Find where the given text appears and provide that cell's center as (X, Y) coordinate. 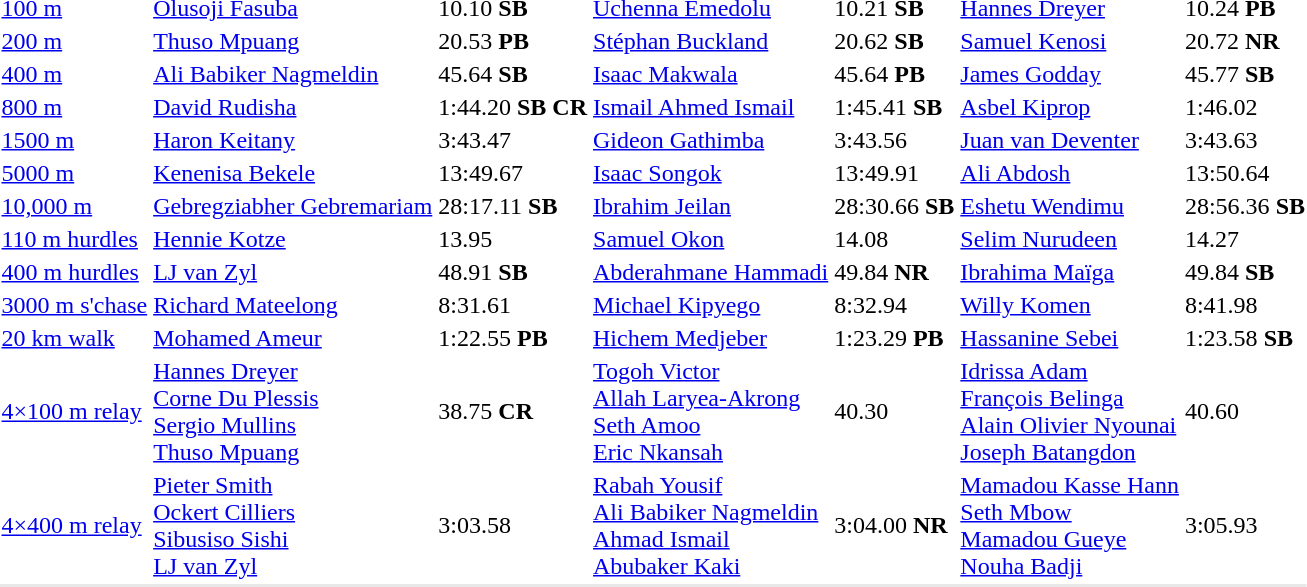
49.84 NR (894, 272)
James Godday (1070, 74)
Togoh VictorAllah Laryea-AkrongSeth AmooEric Nkansah (711, 412)
Samuel Okon (711, 239)
Eshetu Wendimu (1070, 206)
3:43.56 (894, 140)
Abderahmane Hammadi (711, 272)
45.64 PB (894, 74)
3:05.93 (1244, 526)
Gideon Gathimba (711, 140)
4×100 m relay (74, 412)
4×400 m relay (74, 526)
14.27 (1244, 239)
Haron Keitany (293, 140)
Pieter Smith Ockert Cilliers Sibusiso Sishi LJ van Zyl (293, 526)
5000 m (74, 173)
Idrissa AdamFrançois BelingaAlain Olivier NyounaiJoseph Batangdon (1070, 412)
Mamadou Kasse HannSeth MbowMamadou GueyeNouha Badji (1070, 526)
Michael Kipyego (711, 305)
Hassanine Sebei (1070, 338)
49.84 SB (1244, 272)
45.77 SB (1244, 74)
3:43.63 (1244, 140)
40.30 (894, 412)
Hichem Medjeber (711, 338)
3:03.58 (513, 526)
48.91 SB (513, 272)
38.75 CR (513, 412)
Ismail Ahmed Ismail (711, 107)
45.64 SB (513, 74)
10,000 m (74, 206)
LJ van Zyl (293, 272)
Isaac Makwala (711, 74)
1:45.41 SB (894, 107)
40.60 (1244, 412)
David Rudisha (293, 107)
110 m hurdles (74, 239)
Mohamed Ameur (293, 338)
28:56.36 SB (1244, 206)
1:23.58 SB (1244, 338)
Ibrahim Jeilan (711, 206)
13:49.67 (513, 173)
3000 m s'chase (74, 305)
1:23.29 PB (894, 338)
Juan van Deventer (1070, 140)
1500 m (74, 140)
20.72 NR (1244, 41)
1:22.55 PB (513, 338)
Isaac Songok (711, 173)
Samuel Kenosi (1070, 41)
20 km walk (74, 338)
Ibrahima Maïga (1070, 272)
200 m (74, 41)
Richard Mateelong (293, 305)
Kenenisa Bekele (293, 173)
14.08 (894, 239)
Hannes DreyerCorne Du PlessisSergio MullinsThuso Mpuang (293, 412)
Stéphan Buckland (711, 41)
13:50.64 (1244, 173)
13:49.91 (894, 173)
20.62 SB (894, 41)
Hennie Kotze (293, 239)
3:43.47 (513, 140)
Ali Babiker Nagmeldin (293, 74)
Ali Abdosh (1070, 173)
8:31.61 (513, 305)
Rabah YousifAli Babiker NagmeldinAhmad IsmailAbubaker Kaki (711, 526)
Willy Komen (1070, 305)
28:30.66 SB (894, 206)
8:32.94 (894, 305)
Asbel Kiprop (1070, 107)
400 m (74, 74)
1:44.20 SB CR (513, 107)
Gebregziabher Gebremariam (293, 206)
400 m hurdles (74, 272)
20.53 PB (513, 41)
3:04.00 NR (894, 526)
800 m (74, 107)
1:46.02 (1244, 107)
28:17.11 SB (513, 206)
13.95 (513, 239)
Selim Nurudeen (1070, 239)
Thuso Mpuang (293, 41)
8:41.98 (1244, 305)
